Extract the (X, Y) coordinate from the center of the cell holding the provided text.  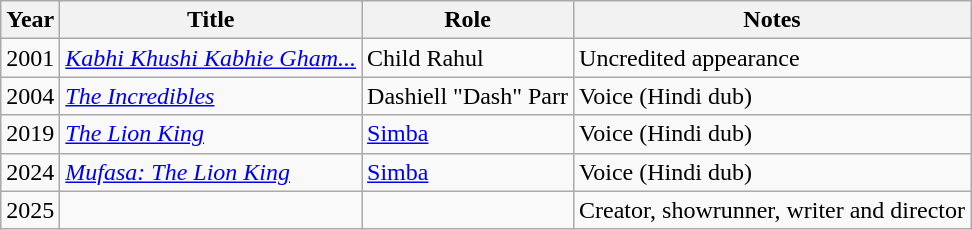
Dashiell "Dash" Parr (468, 96)
Creator, showrunner, writer and director (772, 210)
2025 (30, 210)
Kabhi Khushi Kabhie Gham... (211, 58)
Child Rahul (468, 58)
The Incredibles (211, 96)
Year (30, 20)
Uncredited appearance (772, 58)
The Lion King (211, 134)
2024 (30, 172)
2001 (30, 58)
Notes (772, 20)
Role (468, 20)
2004 (30, 96)
Mufasa: The Lion King (211, 172)
2019 (30, 134)
Title (211, 20)
